Search for the cell housing the specified text and yield its [X, Y] center coordinate. 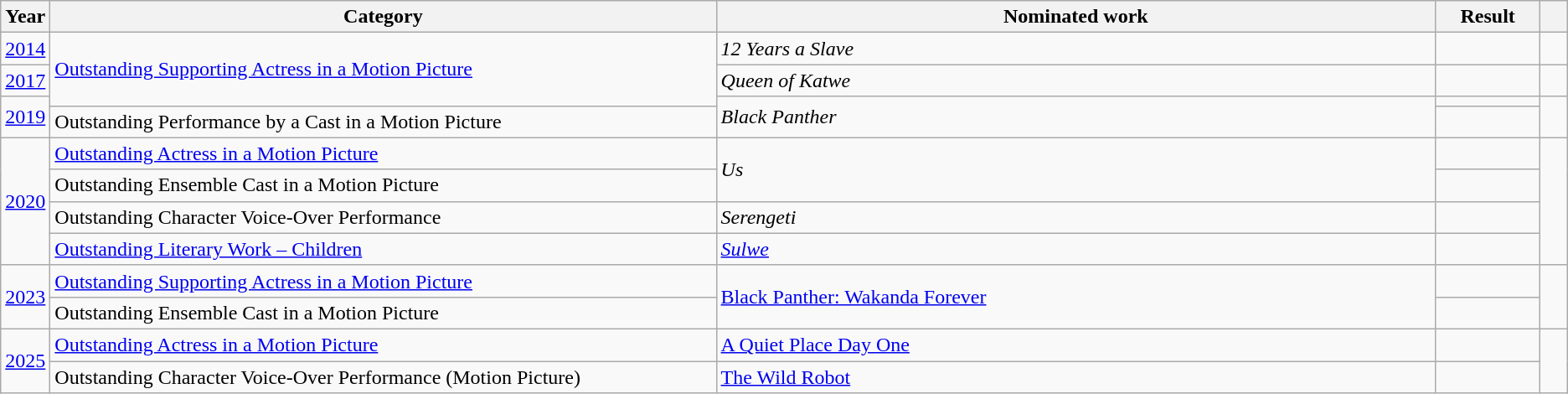
12 Years a Slave [1075, 49]
Sulwe [1075, 249]
Black Panther: Wakanda Forever [1075, 297]
Nominated work [1075, 17]
2019 [25, 117]
Result [1488, 17]
2017 [25, 80]
Outstanding Literary Work – Children [384, 249]
Us [1075, 169]
2020 [25, 201]
Outstanding Performance by a Cast in a Motion Picture [384, 122]
2023 [25, 297]
Outstanding Character Voice-Over Performance [384, 217]
2025 [25, 360]
Queen of Katwe [1075, 80]
Outstanding Character Voice-Over Performance (Motion Picture) [384, 376]
The Wild Robot [1075, 376]
Black Panther [1075, 117]
Serengeti [1075, 217]
Year [25, 17]
A Quiet Place Day One [1075, 345]
Category [384, 17]
2014 [25, 49]
